Find where the given text appears and provide that cell's center as (X, Y) coordinate. 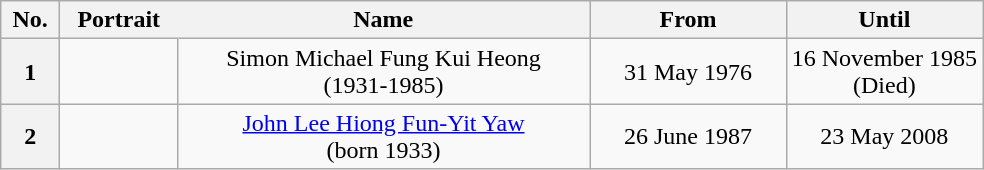
23 May 2008 (884, 136)
16 November 1985 (Died) (884, 72)
Simon Michael Fung Kui Heong (1931-1985) (384, 72)
No. (30, 20)
2 (30, 136)
Portrait (119, 20)
1 (30, 72)
26 June 1987 (688, 136)
31 May 1976 (688, 72)
John Lee Hiong Fun-Yit Yaw (born 1933) (384, 136)
Name (384, 20)
Until (884, 20)
From (688, 20)
